Search for the cell housing the specified text and yield its (X, Y) center coordinate. 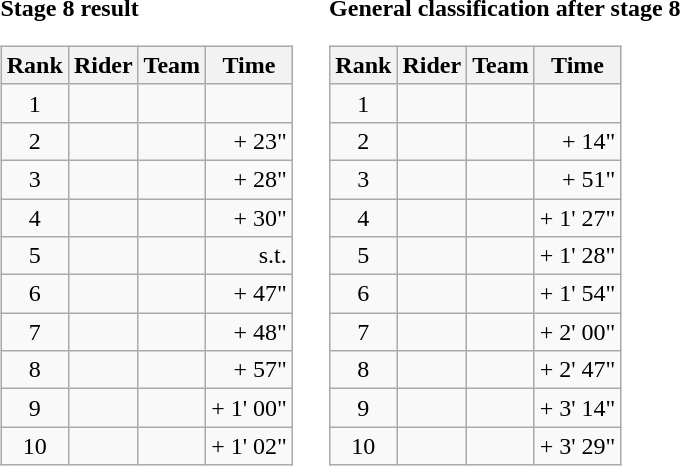
+ 2' 47" (578, 370)
+ 2' 00" (578, 332)
+ 1' 54" (578, 294)
+ 14" (578, 141)
+ 23" (250, 141)
+ 57" (250, 370)
+ 30" (250, 217)
+ 47" (250, 294)
+ 1' 27" (578, 217)
+ 3' 29" (578, 446)
s.t. (250, 256)
+ 28" (250, 179)
+ 48" (250, 332)
+ 1' 28" (578, 256)
+ 51" (578, 179)
+ 3' 14" (578, 408)
+ 1' 00" (250, 408)
+ 1' 02" (250, 446)
